Determine the (X, Y) coordinate at the center of the cell enclosing the given text.  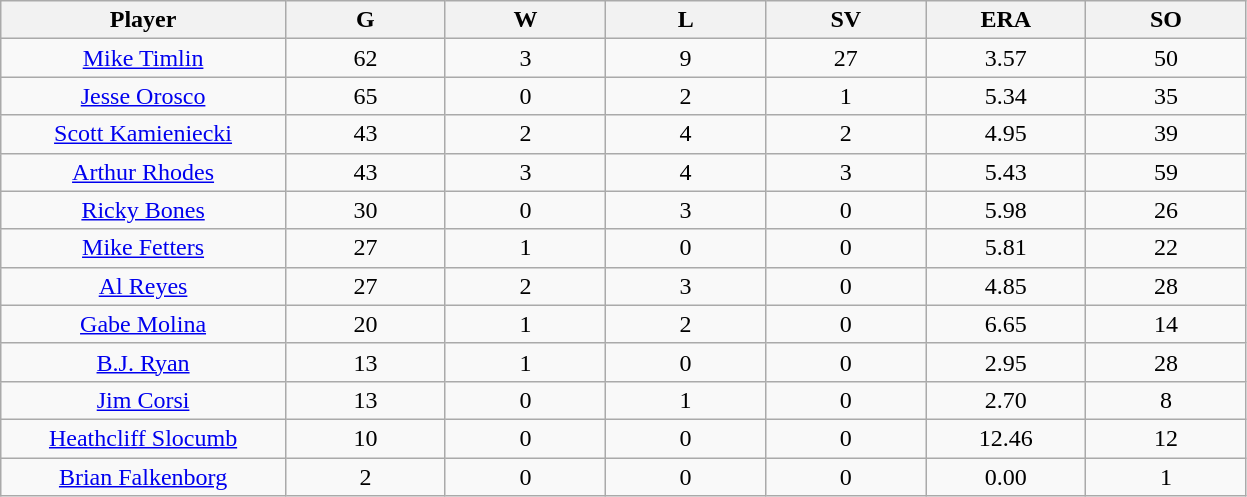
65 (365, 96)
Brian Falkenborg (144, 477)
Mike Fetters (144, 248)
20 (365, 324)
5.34 (1006, 96)
9 (686, 58)
SV (846, 20)
59 (1166, 172)
12.46 (1006, 438)
ERA (1006, 20)
Arthur Rhodes (144, 172)
L (686, 20)
4.95 (1006, 134)
14 (1166, 324)
62 (365, 58)
8 (1166, 400)
Al Reyes (144, 286)
Gabe Molina (144, 324)
2.95 (1006, 362)
Jesse Orosco (144, 96)
26 (1166, 210)
Scott Kamieniecki (144, 134)
4.85 (1006, 286)
Player (144, 20)
5.43 (1006, 172)
G (365, 20)
12 (1166, 438)
50 (1166, 58)
3.57 (1006, 58)
Heathcliff Slocumb (144, 438)
SO (1166, 20)
Mike Timlin (144, 58)
6.65 (1006, 324)
5.98 (1006, 210)
5.81 (1006, 248)
35 (1166, 96)
W (525, 20)
39 (1166, 134)
10 (365, 438)
30 (365, 210)
Jim Corsi (144, 400)
B.J. Ryan (144, 362)
Ricky Bones (144, 210)
0.00 (1006, 477)
2.70 (1006, 400)
22 (1166, 248)
